Extract the [X, Y] coordinate from the center of the cell holding the provided text.  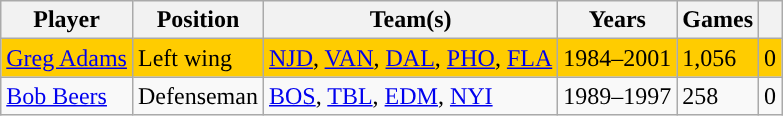
Years [618, 20]
258 [718, 96]
1984–2001 [618, 58]
1989–1997 [618, 96]
NJD, VAN, DAL, PHO, FLA [410, 58]
Games [718, 20]
Position [198, 20]
Greg Adams [67, 58]
Bob Beers [67, 96]
Team(s) [410, 20]
Left wing [198, 58]
Defenseman [198, 96]
BOS, TBL, EDM, NYI [410, 96]
Player [67, 20]
1,056 [718, 58]
